Provide the [X, Y] coordinate of the cell's center where the given text is located.  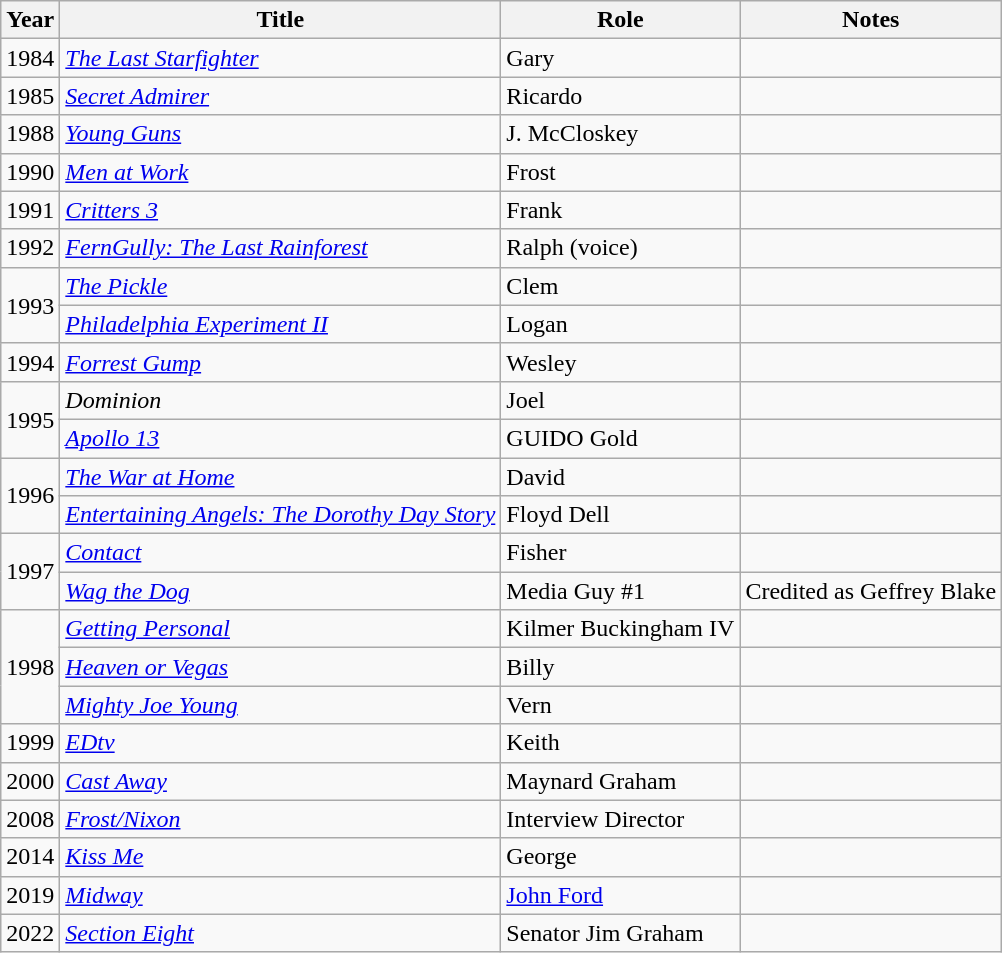
Ricardo [620, 96]
1998 [30, 667]
David [620, 477]
The Last Starfighter [280, 58]
The Pickle [280, 286]
Getting Personal [280, 629]
1985 [30, 96]
1997 [30, 572]
Mighty Joe Young [280, 705]
Philadelphia Experiment II [280, 324]
Credited as Geffrey Blake [871, 591]
Apollo 13 [280, 438]
Secret Admirer [280, 96]
1995 [30, 419]
Midway [280, 895]
2022 [30, 933]
Frost/Nixon [280, 819]
Heaven or Vegas [280, 667]
1990 [30, 172]
2019 [30, 895]
Cast Away [280, 781]
Role [620, 20]
Wesley [620, 362]
Entertaining Angels: The Dorothy Day Story [280, 515]
Ralph (voice) [620, 248]
Young Guns [280, 134]
Frost [620, 172]
Maynard Graham [620, 781]
Joel [620, 400]
1993 [30, 305]
Contact [280, 553]
1996 [30, 496]
Notes [871, 20]
1991 [30, 210]
John Ford [620, 895]
1999 [30, 743]
1984 [30, 58]
Forrest Gump [280, 362]
2014 [30, 857]
Year [30, 20]
Senator Jim Graham [620, 933]
George [620, 857]
Kilmer Buckingham IV [620, 629]
EDtv [280, 743]
Logan [620, 324]
The War at Home [280, 477]
Wag the Dog [280, 591]
Fisher [620, 553]
Title [280, 20]
2000 [30, 781]
FernGully: The Last Rainforest [280, 248]
1994 [30, 362]
Floyd Dell [620, 515]
Dominion [280, 400]
Media Guy #1 [620, 591]
Section Eight [280, 933]
Kiss Me [280, 857]
GUIDO Gold [620, 438]
1992 [30, 248]
1988 [30, 134]
Keith [620, 743]
Billy [620, 667]
Vern [620, 705]
Gary [620, 58]
J. McCloskey [620, 134]
2008 [30, 819]
Critters 3 [280, 210]
Frank [620, 210]
Clem [620, 286]
Interview Director [620, 819]
Men at Work [280, 172]
